Provide the (X, Y) coordinate of the cell's center where the given text is located.  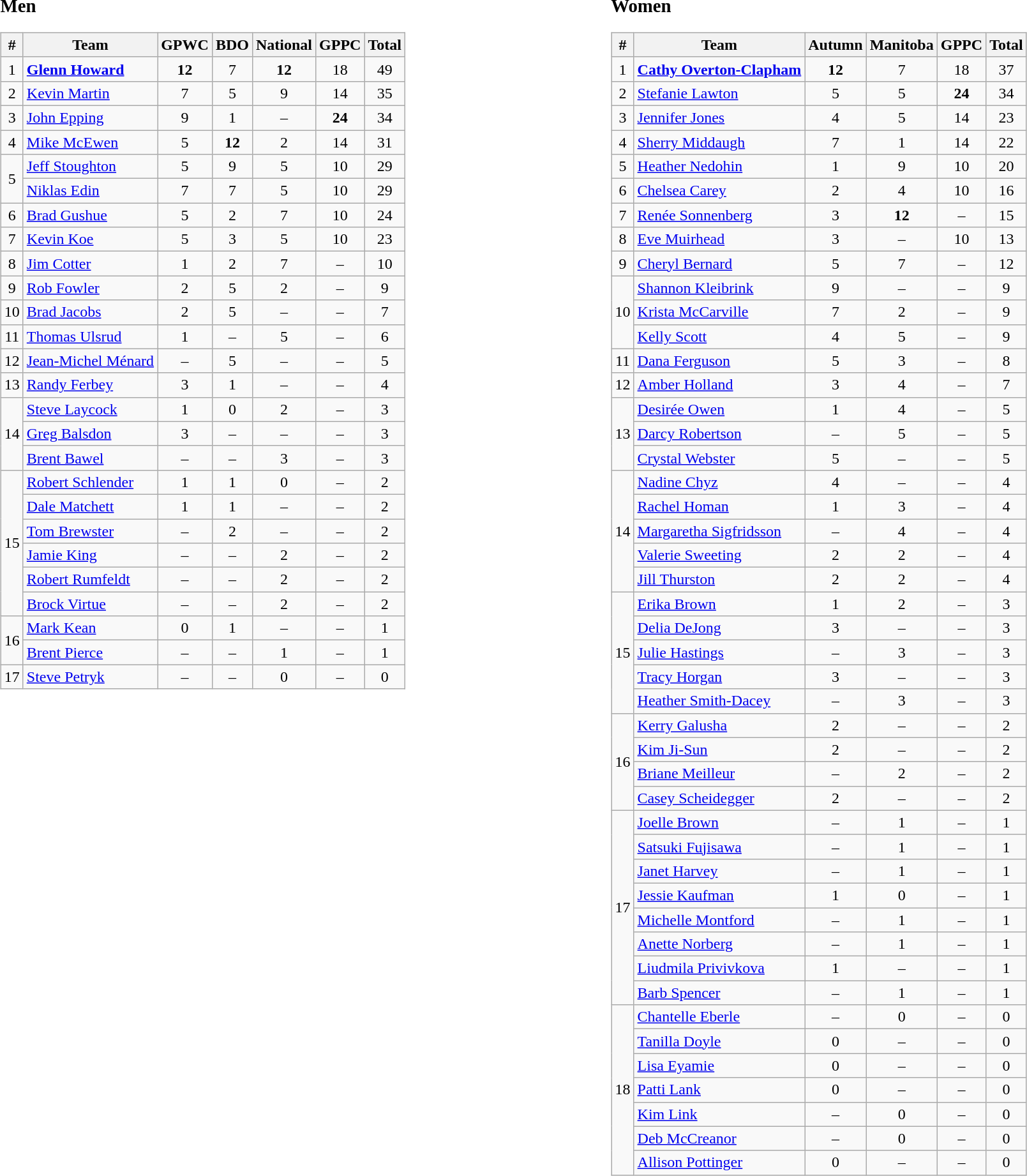
Satsuki Fujisawa (719, 847)
Greg Balsdon (90, 433)
Randy Ferbey (90, 385)
Jean-Michel Ménard (90, 361)
Anette Norberg (719, 944)
Thomas Ulsrud (90, 336)
Stefanie Lawton (719, 93)
Brad Gushue (90, 215)
Eve Muirhead (719, 239)
20 (1007, 167)
Dana Ferguson (719, 361)
Julie Hastings (719, 652)
Kelly Scott (719, 336)
Glenn Howard (90, 69)
Steve Petryk (90, 677)
Chantelle Eberle (719, 1017)
Manitoba (901, 45)
Brent Pierce (90, 652)
BDO (232, 45)
John Epping (90, 117)
Janet Harvey (719, 871)
Valerie Sweeting (719, 555)
Chelsea Carey (719, 191)
Allison Pottinger (719, 1163)
Sherry Middaugh (719, 142)
Jennifer Jones (719, 117)
Lisa Eyamie (719, 1066)
Renée Sonnenberg (719, 215)
Darcy Robertson (719, 433)
35 (385, 93)
Tanilla Doyle (719, 1041)
Autumn (836, 45)
Erika Brown (719, 604)
Cheryl Bernard (719, 264)
49 (385, 69)
Casey Scheidegger (719, 798)
Michelle Montford (719, 920)
Tom Brewster (90, 531)
Crystal Webster (719, 458)
Heather Nedohin (719, 167)
Kim Link (719, 1114)
Barb Spencer (719, 993)
Desirée Owen (719, 409)
Kim Ji-Sun (719, 750)
Brock Virtue (90, 604)
National (283, 45)
Jim Cotter (90, 264)
Brad Jacobs (90, 312)
Niklas Edin (90, 191)
Robert Schlender (90, 482)
Jamie King (90, 555)
Krista McCarville (719, 312)
Steve Laycock (90, 409)
Kerry Galusha (719, 725)
22 (1007, 142)
Mark Kean (90, 628)
Jill Thurston (719, 580)
Mike McEwen (90, 142)
37 (1007, 69)
GPWC (185, 45)
Brent Bawel (90, 458)
Briane Meilleur (719, 774)
Jeff Stoughton (90, 167)
Shannon Kleibrink (719, 288)
Liudmila Privivkova (719, 969)
Kevin Koe (90, 239)
31 (385, 142)
Nadine Chyz (719, 482)
Margaretha Sigfridsson (719, 531)
Patti Lank (719, 1090)
Delia DeJong (719, 628)
Rachel Homan (719, 506)
Cathy Overton-Clapham (719, 69)
Tracy Horgan (719, 677)
Joelle Brown (719, 822)
Kevin Martin (90, 93)
Robert Rumfeldt (90, 580)
Deb McCreanor (719, 1138)
Dale Matchett (90, 506)
Rob Fowler (90, 288)
Jessie Kaufman (719, 895)
Heather Smith-Dacey (719, 701)
Amber Holland (719, 385)
